Determine the (x, y) coordinate at the center of the cell enclosing the given text.  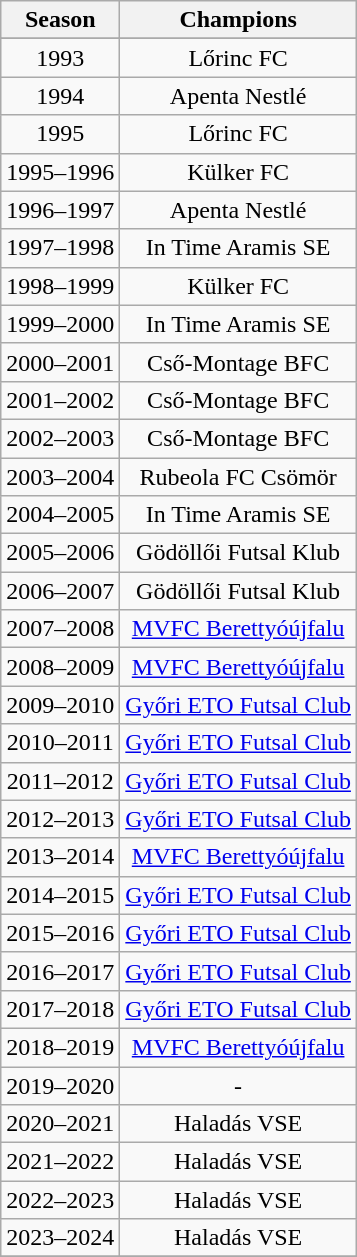
2014–2015 (60, 895)
2012–2013 (60, 819)
1995–1996 (60, 172)
2011–2012 (60, 781)
2015–2016 (60, 933)
2005–2006 (60, 553)
1997–1998 (60, 248)
2023–2024 (60, 1238)
2009–2010 (60, 705)
2010–2011 (60, 743)
2004–2005 (60, 515)
2017–2018 (60, 1009)
2021–2022 (60, 1162)
2006–2007 (60, 591)
2000–2001 (60, 362)
1998–1999 (60, 286)
1996–1997 (60, 210)
- (238, 1085)
2019–2020 (60, 1085)
2013–2014 (60, 857)
Season (60, 20)
2016–2017 (60, 971)
2022–2023 (60, 1200)
1999–2000 (60, 324)
1994 (60, 96)
2001–2002 (60, 400)
2007–2008 (60, 629)
2008–2009 (60, 667)
1995 (60, 134)
1993 (60, 58)
2020–2021 (60, 1124)
2018–2019 (60, 1047)
2003–2004 (60, 477)
Rubeola FC Csömör (238, 477)
2002–2003 (60, 438)
Champions (238, 20)
